Output the [x, y] coordinate of the center of the cell containing the given text.  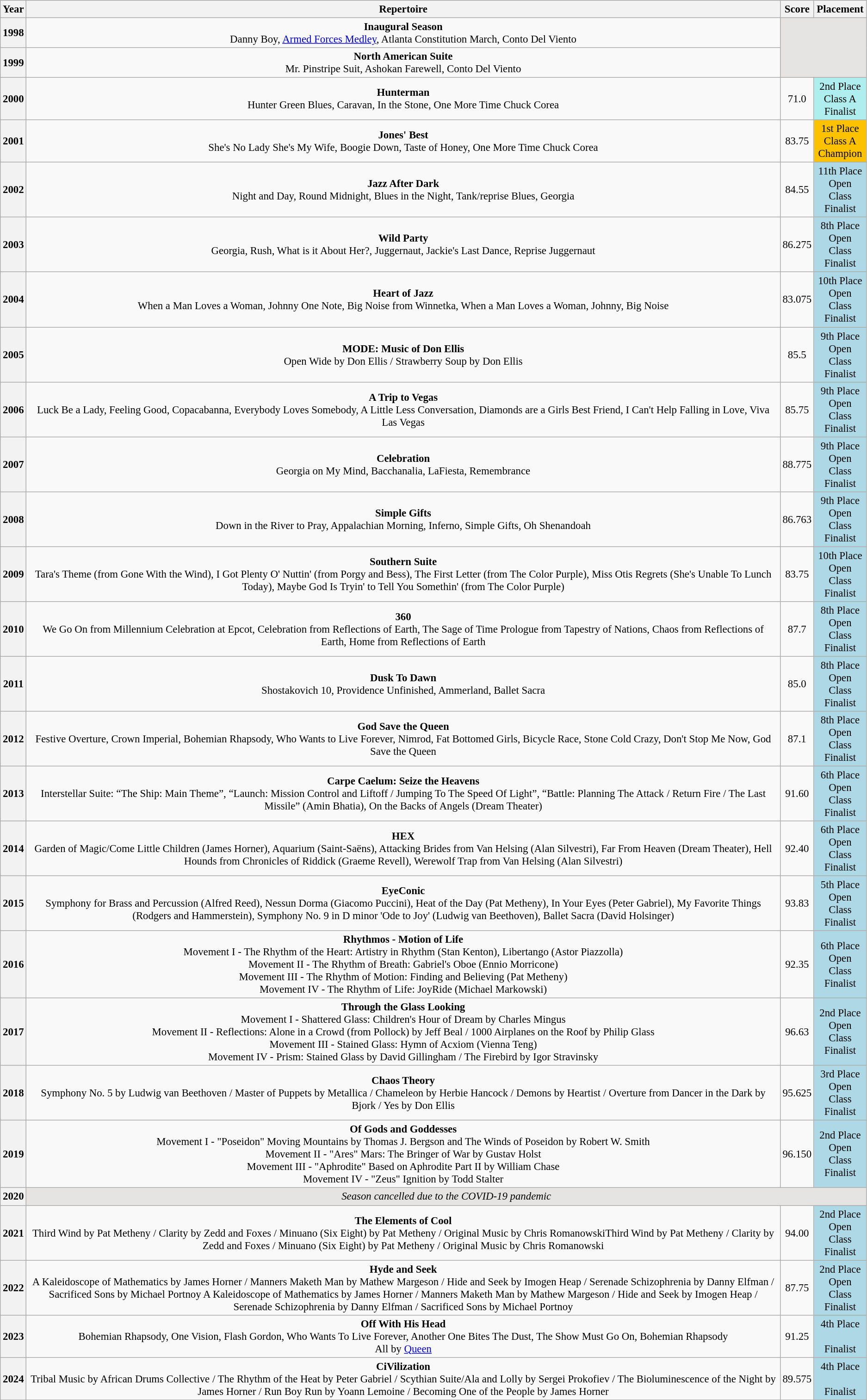
3rd PlaceOpen ClassFinalist [840, 1093]
1998 [13, 33]
Season cancelled due to the COVID-19 pandemic [446, 1197]
91.25 [797, 1336]
2003 [13, 245]
2004 [13, 300]
89.575 [797, 1379]
North American SuiteMr. Pinstripe Suit, Ashokan Farewell, Conto Del Viento [403, 63]
Jones' BestShe's No Lady She's My Wife, Boogie Down, Taste of Honey, One More Time Chuck Corea [403, 141]
2019 [13, 1154]
2014 [13, 849]
92.40 [797, 849]
2005 [13, 355]
84.55 [797, 190]
85.5 [797, 355]
2020 [13, 1197]
87.7 [797, 629]
87.1 [797, 739]
2017 [13, 1032]
85.0 [797, 684]
2000 [13, 99]
Repertoire [403, 9]
94.00 [797, 1233]
11th PlaceOpen ClassFinalist [840, 190]
2023 [13, 1336]
2001 [13, 141]
96.150 [797, 1154]
1st PlaceClass AChampion [840, 141]
Placement [840, 9]
92.35 [797, 964]
Year [13, 9]
93.83 [797, 903]
71.0 [797, 99]
CelebrationGeorgia on My Mind, Bacchanalia, LaFiesta, Remembrance [403, 465]
Simple GiftsDown in the River to Pray, Appalachian Morning, Inferno, Simple Gifts, Oh Shenandoah [403, 519]
Score [797, 9]
86.763 [797, 519]
95.625 [797, 1093]
2024 [13, 1379]
2013 [13, 793]
2006 [13, 409]
2022 [13, 1288]
91.60 [797, 793]
2007 [13, 465]
HuntermanHunter Green Blues, Caravan, In the Stone, One More Time Chuck Corea [403, 99]
Inaugural SeasonDanny Boy, Armed Forces Medley, Atlanta Constitution March, Conto Del Viento [403, 33]
2009 [13, 574]
88.775 [797, 465]
Jazz After DarkNight and Day, Round Midnight, Blues in the Night, Tank/reprise Blues, Georgia [403, 190]
2011 [13, 684]
MODE: Music of Don EllisOpen Wide by Don Ellis / Strawberry Soup by Don Ellis [403, 355]
83.075 [797, 300]
2008 [13, 519]
2010 [13, 629]
Wild PartyGeorgia, Rush, What is it About Her?, Juggernaut, Jackie's Last Dance, Reprise Juggernaut [403, 245]
96.63 [797, 1032]
85.75 [797, 409]
2015 [13, 903]
Dusk To DawnShostakovich 10, Providence Unfinished, Ammerland, Ballet Sacra [403, 684]
5th PlaceOpen ClassFinalist [840, 903]
2002 [13, 190]
1999 [13, 63]
2012 [13, 739]
87.75 [797, 1288]
2016 [13, 964]
2nd PlaceClass AFinalist [840, 99]
86.275 [797, 245]
2021 [13, 1233]
Heart of JazzWhen a Man Loves a Woman, Johnny One Note, Big Noise from Winnetka, When a Man Loves a Woman, Johnny, Big Noise [403, 300]
2018 [13, 1093]
